Determine the [x, y] coordinate at the center of the cell enclosing the given text.  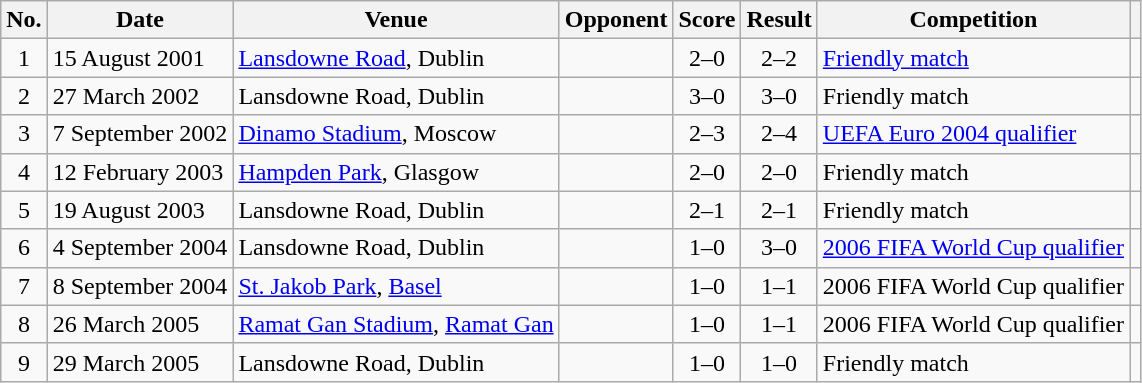
Date [140, 20]
19 August 2003 [140, 210]
9 [24, 362]
Score [707, 20]
2 [24, 96]
15 August 2001 [140, 58]
Opponent [616, 20]
8 September 2004 [140, 286]
29 March 2005 [140, 362]
No. [24, 20]
Dinamo Stadium, Moscow [396, 134]
27 March 2002 [140, 96]
8 [24, 324]
3 [24, 134]
6 [24, 248]
4 [24, 172]
7 September 2002 [140, 134]
4 September 2004 [140, 248]
26 March 2005 [140, 324]
St. Jakob Park, Basel [396, 286]
2–4 [779, 134]
Ramat Gan Stadium, Ramat Gan [396, 324]
UEFA Euro 2004 qualifier [973, 134]
12 February 2003 [140, 172]
2–3 [707, 134]
Result [779, 20]
Competition [973, 20]
2–2 [779, 58]
7 [24, 286]
1 [24, 58]
Venue [396, 20]
Hampden Park, Glasgow [396, 172]
5 [24, 210]
